Provide the [x, y] coordinate of the cell's center where the given text is located.  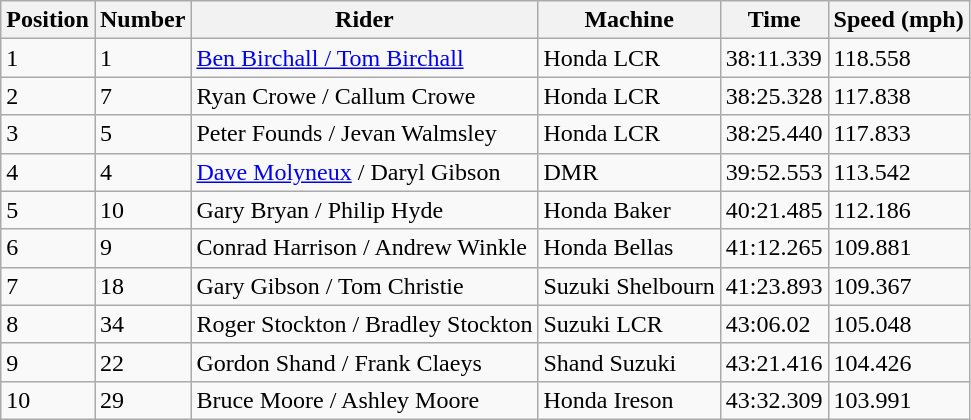
109.881 [898, 248]
Time [774, 20]
38:25.328 [774, 96]
Gary Gibson / Tom Christie [364, 286]
117.833 [898, 134]
39:52.553 [774, 172]
109.367 [898, 286]
113.542 [898, 172]
34 [142, 324]
DMR [629, 172]
18 [142, 286]
43:21.416 [774, 362]
Gordon Shand / Frank Claeys [364, 362]
29 [142, 400]
38:11.339 [774, 58]
Speed (mph) [898, 20]
43:32.309 [774, 400]
Roger Stockton / Bradley Stockton [364, 324]
Position [48, 20]
Ryan Crowe / Callum Crowe [364, 96]
Conrad Harrison / Andrew Winkle [364, 248]
Peter Founds / Jevan Walmsley [364, 134]
40:21.485 [774, 210]
Ben Birchall / Tom Birchall [364, 58]
Dave Molyneux / Daryl Gibson [364, 172]
Machine [629, 20]
41:23.893 [774, 286]
Bruce Moore / Ashley Moore [364, 400]
103.991 [898, 400]
Suzuki LCR [629, 324]
6 [48, 248]
8 [48, 324]
43:06.02 [774, 324]
Shand Suzuki [629, 362]
Honda Ireson [629, 400]
Suzuki Shelbourn [629, 286]
Rider [364, 20]
104.426 [898, 362]
22 [142, 362]
112.186 [898, 210]
117.838 [898, 96]
2 [48, 96]
41:12.265 [774, 248]
Honda Bellas [629, 248]
105.048 [898, 324]
Gary Bryan / Philip Hyde [364, 210]
Number [142, 20]
118.558 [898, 58]
38:25.440 [774, 134]
3 [48, 134]
Honda Baker [629, 210]
